Return (X, Y) of the center of cell containing provided text 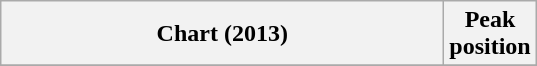
Chart (2013) (222, 34)
Peakposition (490, 34)
